Determine the [x, y] coordinate at the center of the cell enclosing the given text.  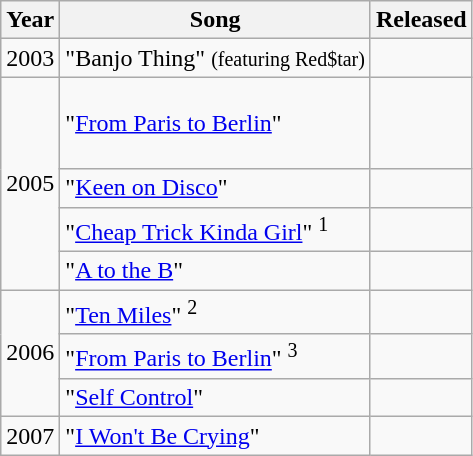
"Keen on Disco" [216, 188]
2003 [30, 58]
"From Paris to Berlin" 3 [216, 356]
"A to the B" [216, 271]
"I Won't Be Crying" [216, 436]
"Ten Miles" 2 [216, 312]
2006 [30, 354]
Song [216, 20]
"From Paris to Berlin" [216, 123]
"Cheap Trick Kinda Girl" 1 [216, 230]
2007 [30, 436]
"Banjo Thing" (featuring Red$tar) [216, 58]
Released [421, 20]
2005 [30, 184]
"Self Control" [216, 398]
Year [30, 20]
